From the cell containing the given text, extract its center point as (x, y) coordinate. 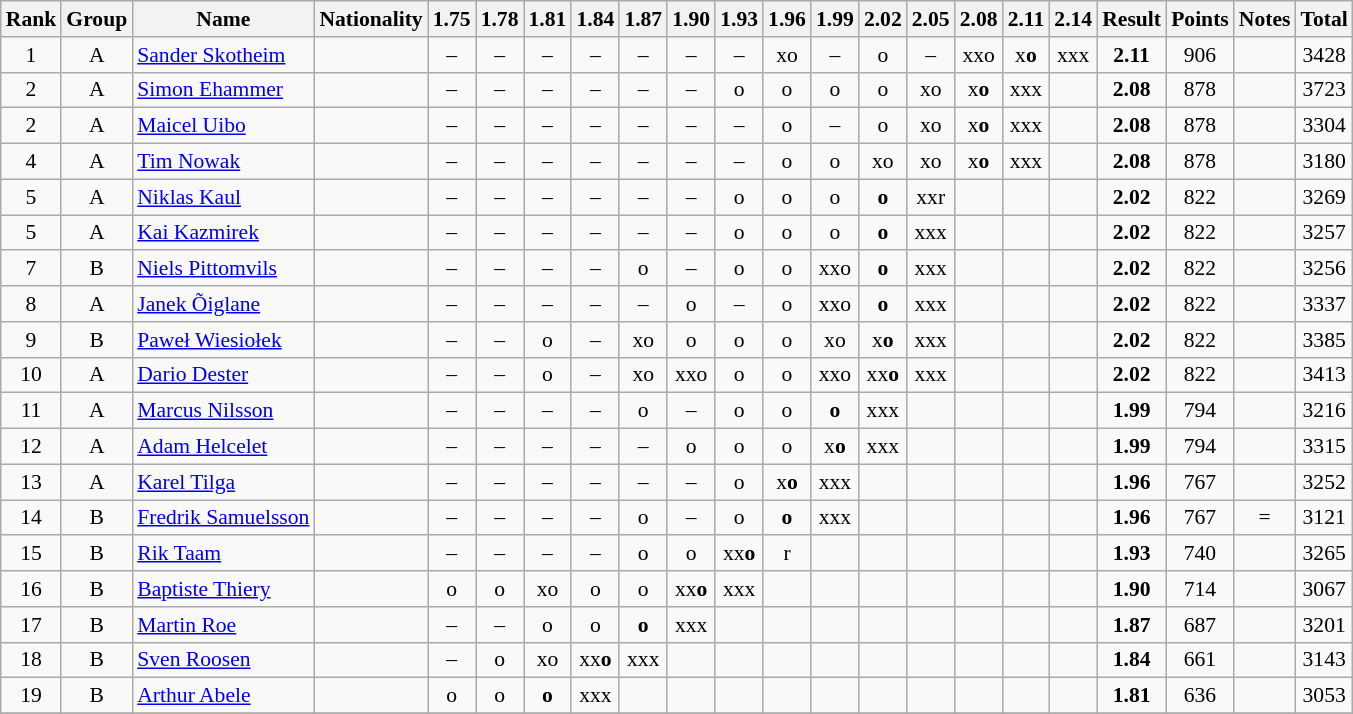
19 (32, 696)
3201 (1324, 625)
Group (96, 19)
13 (32, 482)
18 (32, 660)
= (1265, 518)
11 (32, 411)
3053 (1324, 696)
Sander Skotheim (223, 55)
15 (32, 554)
Martin Roe (223, 625)
Niels Pittomvils (223, 269)
Points (1200, 19)
Karel Tilga (223, 482)
3121 (1324, 518)
Niklas Kaul (223, 197)
8 (32, 304)
906 (1200, 55)
Janek Õiglane (223, 304)
Maicel Uibo (223, 126)
1.78 (500, 19)
3337 (1324, 304)
Dario Dester (223, 375)
2.14 (1073, 19)
Tim Nowak (223, 162)
636 (1200, 696)
2.05 (931, 19)
xxr (931, 197)
14 (32, 518)
Baptiste Thiery (223, 589)
3216 (1324, 411)
Adam Helcelet (223, 447)
Rik Taam (223, 554)
687 (1200, 625)
3723 (1324, 90)
3413 (1324, 375)
Marcus Nilsson (223, 411)
3385 (1324, 340)
Rank (32, 19)
Sven Roosen (223, 660)
Notes (1265, 19)
Kai Kazmirek (223, 233)
17 (32, 625)
3180 (1324, 162)
3428 (1324, 55)
3315 (1324, 447)
10 (32, 375)
1 (32, 55)
Nationality (370, 19)
714 (1200, 589)
r (787, 554)
7 (32, 269)
3265 (1324, 554)
Fredrik Samuelsson (223, 518)
Arthur Abele (223, 696)
3257 (1324, 233)
3269 (1324, 197)
9 (32, 340)
661 (1200, 660)
3304 (1324, 126)
3067 (1324, 589)
1.75 (452, 19)
3143 (1324, 660)
3252 (1324, 482)
740 (1200, 554)
Total (1324, 19)
3256 (1324, 269)
4 (32, 162)
Result (1132, 19)
12 (32, 447)
Name (223, 19)
Simon Ehammer (223, 90)
Paweł Wiesiołek (223, 340)
16 (32, 589)
